Pinpoint the cell where the given text exists, returning its [X, Y] midpoint coordinate. 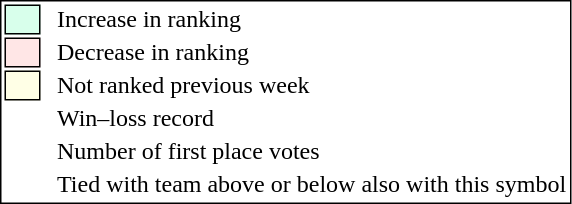
Decrease in ranking [312, 53]
Number of first place votes [312, 151]
Not ranked previous week [312, 85]
Increase in ranking [312, 19]
Win–loss record [312, 119]
Tied with team above or below also with this symbol [312, 185]
